Provide the (x, y) coordinate of the cell's center where the given text is located.  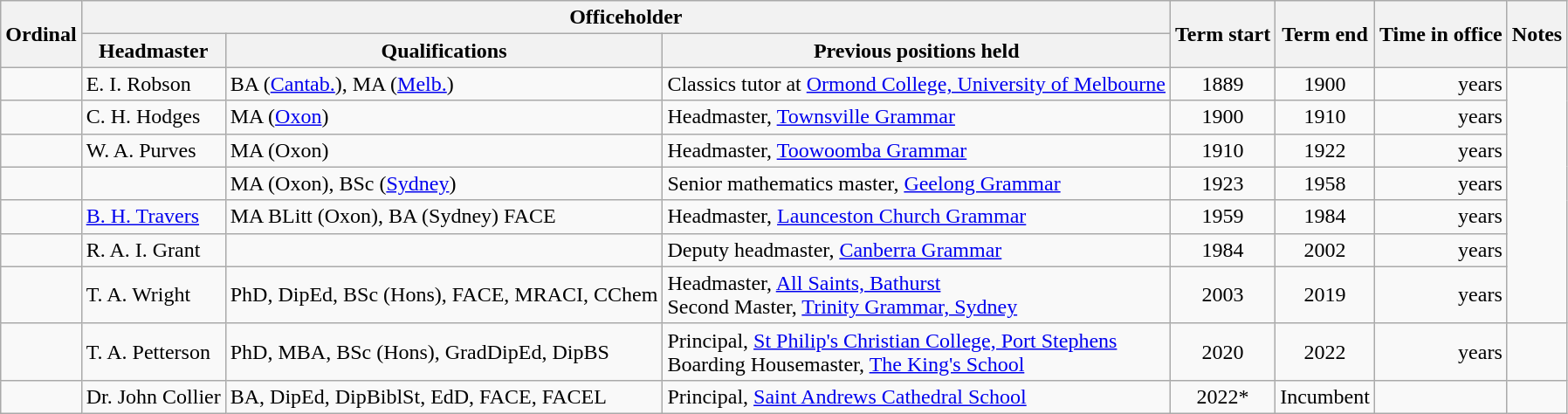
Principal, St Philip's Christian College, Port StephensBoarding Housemaster, The King's School (917, 351)
Headmaster, Launceston Church Grammar (917, 217)
2022* (1223, 397)
1923 (1223, 183)
Incumbent (1325, 397)
Headmaster, Townsville Grammar (917, 117)
BA, DipEd, DipBiblSt, EdD, FACE, FACEL (444, 397)
Headmaster, All Saints, BathurstSecond Master, Trinity Grammar, Sydney (917, 295)
R. A. I. Grant (154, 250)
BA (Cantab.), MA (Melb.) (444, 84)
C. H. Hodges (154, 117)
MA BLitt (Oxon), BA (Sydney) FACE (444, 217)
Principal, Saint Andrews Cathedral School (917, 397)
Time in office (1441, 34)
2003 (1223, 295)
B. H. Travers (154, 217)
Officeholder (625, 17)
Term end (1325, 34)
T. A. Wright (154, 295)
Classics tutor at Ormond College, University of Melbourne (917, 84)
Qualifications (444, 51)
2022 (1325, 351)
Previous positions held (917, 51)
2020 (1223, 351)
Dr. John Collier (154, 397)
Term start (1223, 34)
1922 (1325, 150)
Ordinal (41, 34)
PhD, MBA, BSc (Hons), GradDipEd, DipBS (444, 351)
Headmaster, Toowoomba Grammar (917, 150)
T. A. Petterson (154, 351)
1889 (1223, 84)
MA (Oxon), BSc (Sydney) (444, 183)
2002 (1325, 250)
Headmaster (154, 51)
Deputy headmaster, Canberra Grammar (917, 250)
Notes (1537, 34)
1958 (1325, 183)
E. I. Robson (154, 84)
1959 (1223, 217)
2019 (1325, 295)
W. A. Purves (154, 150)
Senior mathematics master, Geelong Grammar (917, 183)
PhD, DipEd, BSc (Hons), FACE, MRACI, CChem (444, 295)
